Locate the cell with the specified text and output its (x, y) center coordinate. 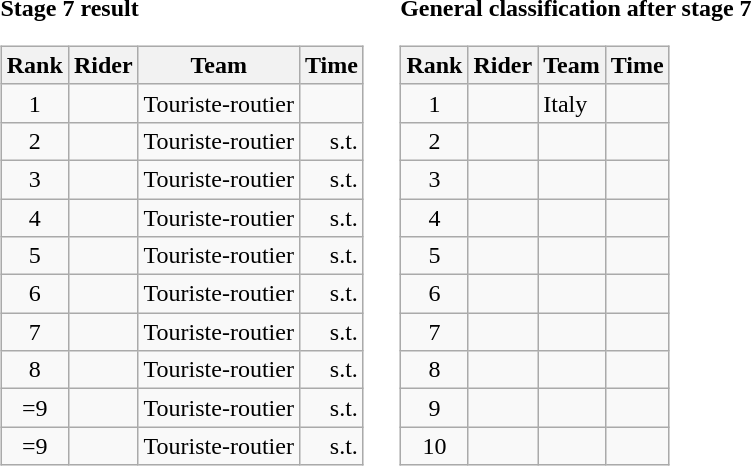
9 (434, 408)
10 (434, 446)
Italy (572, 103)
